For the text-containing cell, return its midpoint in [X, Y] coordinate format. 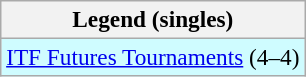
Legend (singles) [153, 19]
ITF Futures Tournaments (4–4) [153, 57]
